Return the (x, y) coordinate for the center point of the cell that contains the specified text.  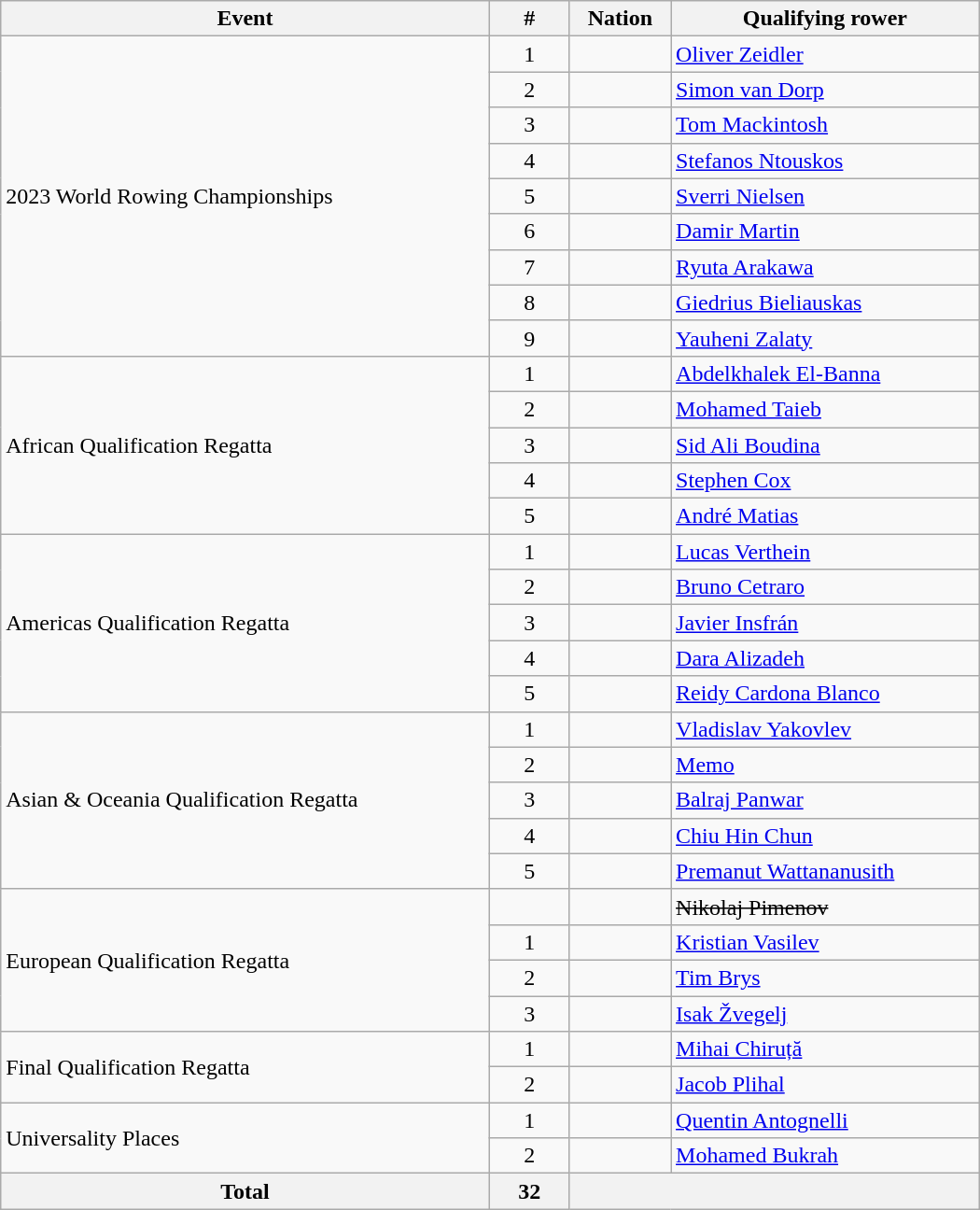
African Qualification Regatta (245, 444)
Vladislav Yakovlev (825, 729)
Sid Ali Boudina (825, 445)
Mohamed Bukrah (825, 1156)
Quentin Antognelli (825, 1120)
Tim Brys (825, 978)
Qualifying rower (825, 19)
Asian & Oceania Qualification Regatta (245, 800)
Damir Martin (825, 232)
7 (529, 267)
Nikolaj Pimenov (825, 907)
European Qualification Regatta (245, 960)
Simon van Dorp (825, 90)
Stephen Cox (825, 481)
Mihai Chiruță (825, 1049)
Universality Places (245, 1138)
Yauheni Zalaty (825, 338)
Isak Žvegelj (825, 1013)
Abdelkhalek El-Banna (825, 373)
Event (245, 19)
Oliver Zeidler (825, 54)
Lucas Verthein (825, 552)
6 (529, 232)
Tom Mackintosh (825, 125)
Premanut Wattananusith (825, 871)
Americas Qualification Regatta (245, 623)
Balraj Panwar (825, 800)
Dara Alizadeh (825, 658)
Giedrius Bieliauskas (825, 302)
Reidy Cardona Blanco (825, 694)
2023 World Rowing Championships (245, 196)
# (529, 19)
Mohamed Taieb (825, 409)
Stefanos Ntouskos (825, 161)
Jacob Plihal (825, 1085)
32 (529, 1191)
Ryuta Arakawa (825, 267)
Javier Insfrán (825, 623)
Sverri Nielsen (825, 196)
Memo (825, 765)
9 (529, 338)
André Matias (825, 516)
Nation (620, 19)
Final Qualification Regatta (245, 1067)
Total (245, 1191)
8 (529, 302)
Kristian Vasilev (825, 942)
Chiu Hin Chun (825, 836)
Bruno Cetraro (825, 587)
